Locate the cell with the specified text and output its [X, Y] center coordinate. 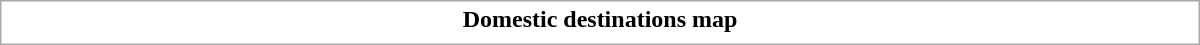
Domestic destinations map [600, 19]
